Detect which cell encompasses the target text, then output its [X, Y] center coordinate. 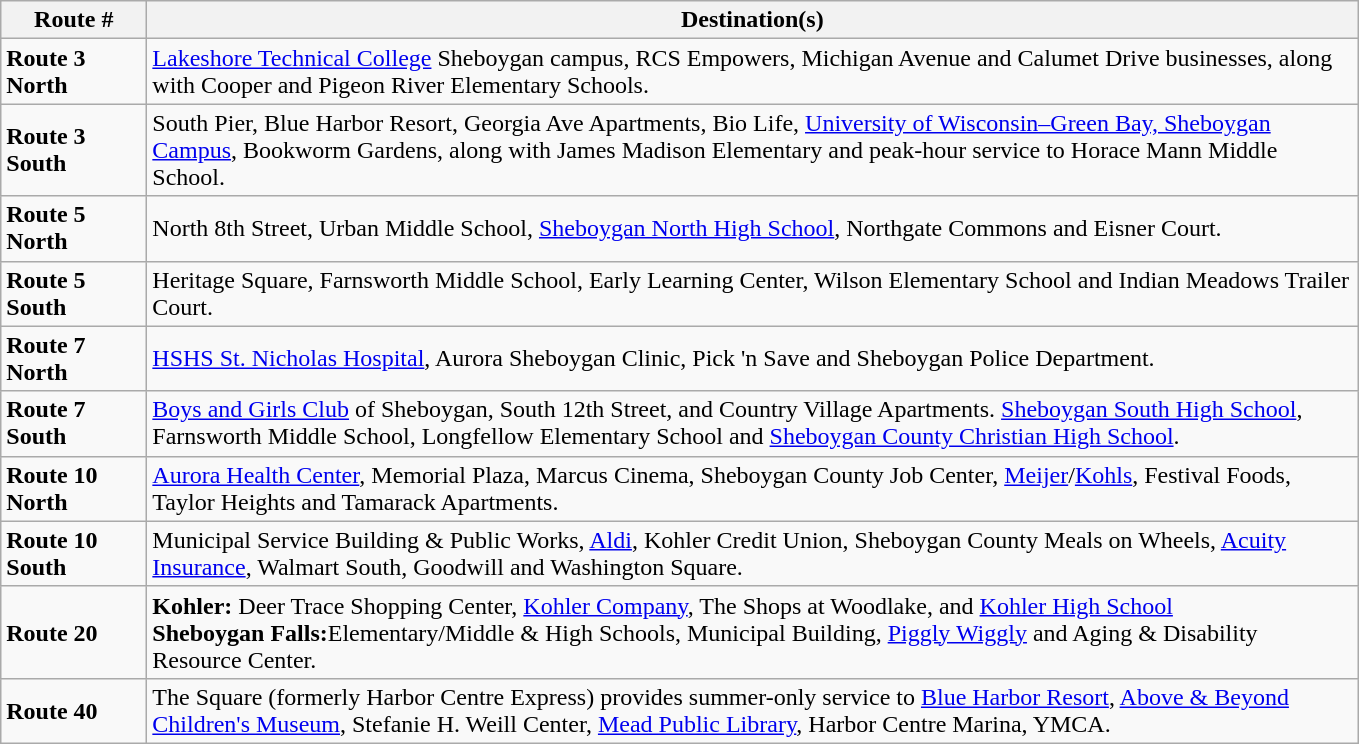
HSHS St. Nicholas Hospital, Aurora Sheboygan Clinic, Pick 'n Save and Sheboygan Police Department. [752, 358]
Route 3 North [74, 72]
Heritage Square, Farnsworth Middle School, Early Learning Center, Wilson Elementary School and Indian Meadows Trailer Court. [752, 294]
Route 7 North [74, 358]
Route # [74, 20]
North 8th Street, Urban Middle School, Sheboygan North High School, Northgate Commons and Eisner Court. [752, 228]
Route 10 North [74, 488]
Destination(s) [752, 20]
Route 5 South [74, 294]
Route 10 South [74, 554]
Route 7 South [74, 424]
Route 5 North [74, 228]
Route 3 South [74, 150]
Route 20 [74, 632]
Route 40 [74, 710]
